For the text-containing cell, return its midpoint in [x, y] coordinate format. 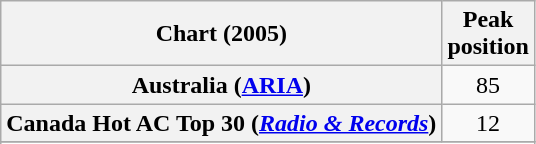
Australia (ARIA) [222, 85]
Canada Hot AC Top 30 (Radio & Records) [222, 123]
12 [488, 123]
85 [488, 85]
Chart (2005) [222, 34]
Peakposition [488, 34]
